Return the [X, Y] coordinate for the center point of the cell that contains the specified text.  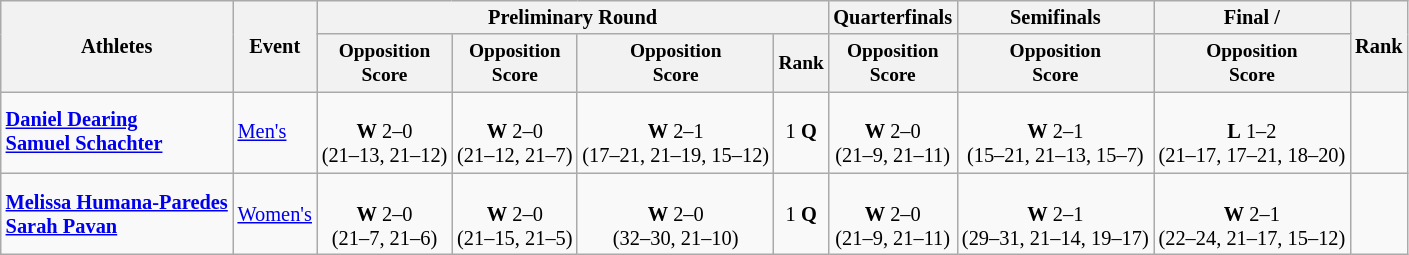
W 2–0(21–12, 21–7) [514, 132]
Women's [275, 214]
W 2–0(21–13, 21–12) [384, 132]
Final / [1252, 17]
Preliminary Round [573, 17]
W 2–1(15–21, 21–13, 15–7) [1056, 132]
Event [275, 46]
Quarterfinals [892, 17]
W 2–1(22–24, 21–17, 15–12) [1252, 214]
W 2–0(32–30, 21–10) [676, 214]
Athletes [117, 46]
Daniel DearingSamuel Schachter [117, 132]
W 2–1(29–31, 21–14, 19–17) [1056, 214]
W 2–1(17–21, 21–19, 15–12) [676, 132]
Melissa Humana-ParedesSarah Pavan [117, 214]
Semifinals [1056, 17]
L 1–2(21–17, 17–21, 18–20) [1252, 132]
W 2–0(21–7, 21–6) [384, 214]
Men's [275, 132]
W 2–0(21–15, 21–5) [514, 214]
